Provide the [x, y] coordinate of the cell's center where the given text is located.  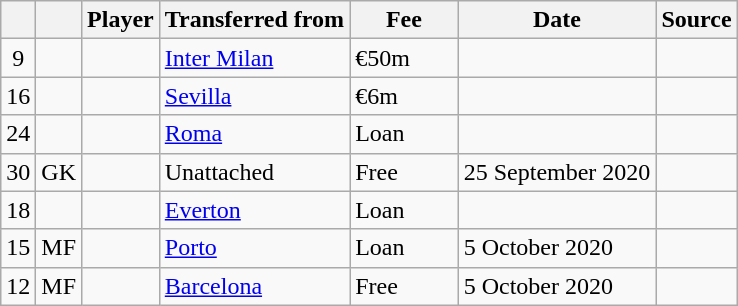
Transferred from [254, 20]
€6m [404, 96]
18 [18, 210]
Porto [254, 248]
Sevilla [254, 96]
9 [18, 58]
Date [557, 20]
25 September 2020 [557, 172]
24 [18, 134]
€50m [404, 58]
Source [696, 20]
GK [59, 172]
Inter Milan [254, 58]
Fee [404, 20]
Roma [254, 134]
Everton [254, 210]
30 [18, 172]
15 [18, 248]
Barcelona [254, 286]
12 [18, 286]
Player [121, 20]
Unattached [254, 172]
16 [18, 96]
